Capture the cell that displays the provided text and extract its [x, y] central coordinate. 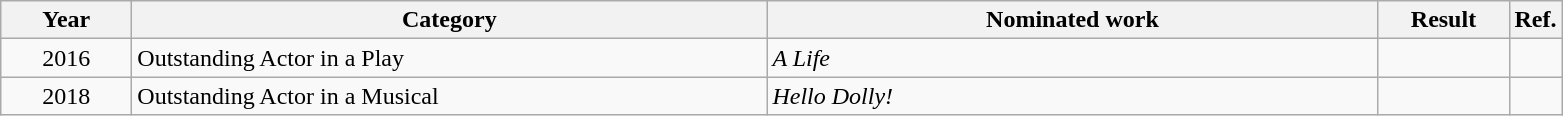
2018 [66, 96]
Ref. [1536, 20]
Result [1444, 20]
2016 [66, 58]
Category [450, 20]
Year [66, 20]
Outstanding Actor in a Musical [450, 96]
Nominated work [1072, 20]
Hello Dolly! [1072, 96]
Outstanding Actor in a Play [450, 58]
A Life [1072, 58]
